Provide the [X, Y] coordinate of the cell's center where the given text is located.  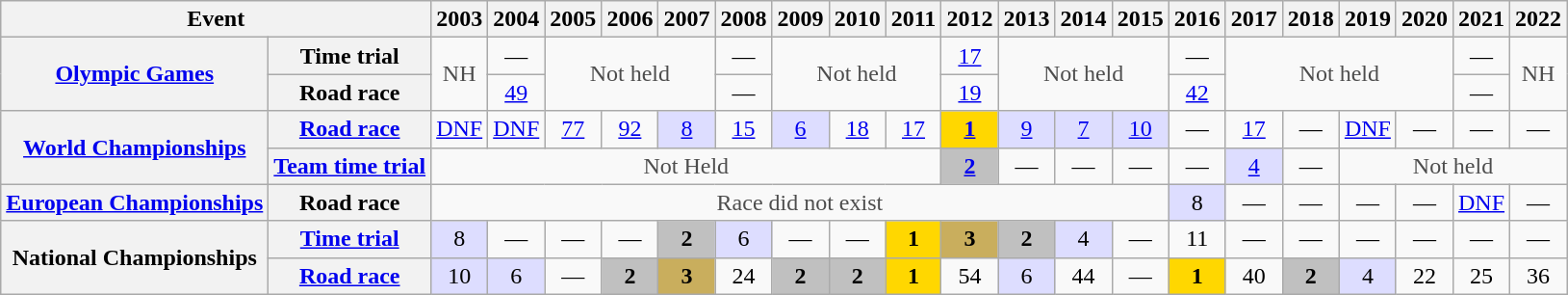
2017 [1253, 19]
2009 [801, 19]
Race did not exist [801, 202]
Olympic Games [135, 74]
2010 [857, 19]
24 [743, 276]
77 [574, 129]
European Championships [135, 202]
2018 [1311, 19]
World Championships [135, 147]
9 [1026, 129]
92 [630, 129]
7 [1084, 129]
2016 [1197, 19]
2006 [630, 19]
2019 [1367, 19]
22 [1425, 276]
Team time trial [350, 166]
2012 [970, 19]
2008 [743, 19]
Event [216, 19]
2022 [1538, 19]
49 [516, 93]
2013 [1026, 19]
Not Held [686, 166]
36 [1538, 276]
2015 [1140, 19]
2011 [913, 19]
2007 [687, 19]
11 [1197, 239]
18 [857, 129]
19 [970, 93]
2004 [516, 19]
15 [743, 129]
2005 [574, 19]
2021 [1480, 19]
54 [970, 276]
25 [1480, 276]
2003 [460, 19]
40 [1253, 276]
2020 [1425, 19]
National Championships [135, 257]
44 [1084, 276]
42 [1197, 93]
2014 [1084, 19]
